From the cell containing the given text, extract its center point as [X, Y] coordinate. 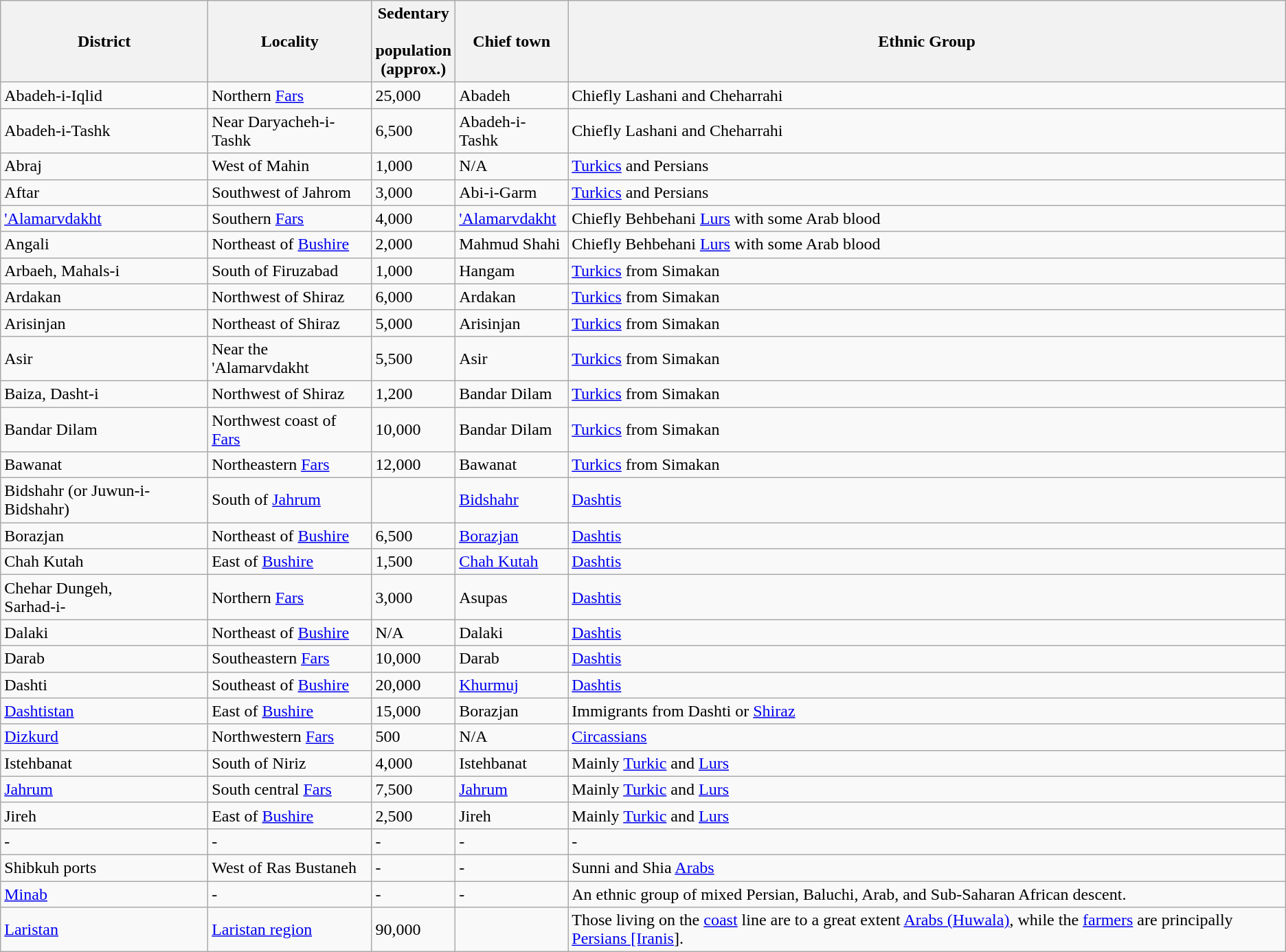
Immigrants from Dashti or Shiraz [927, 711]
Those living on the coast line are to a great extent Arabs (Huwala), while the farmers are principally Persians [Iranis]. [927, 930]
1,500 [414, 562]
Abadeh [512, 95]
Asupas [512, 598]
Aftar [104, 192]
Locality [290, 41]
Baiza, Dasht-i [104, 394]
South central Fars [290, 789]
South of Jahrum [290, 500]
6,000 [414, 297]
Chief town [512, 41]
Sunni and Shia Arabs [927, 868]
Near the 'Alamarvdakht [290, 359]
Ethnic Group [927, 41]
5,000 [414, 323]
90,000 [414, 930]
An ethnic group of mixed Persian, Baluchi, Arab, and Sub-Saharan African descent. [927, 894]
25,000 [414, 95]
Southeast of Bushire [290, 685]
Hangam [512, 271]
West of Mahin [290, 166]
Northeastern Fars [290, 465]
Khurmuj [512, 685]
Angali [104, 245]
Chehar Dungeh,Sarhad-i- [104, 598]
2,500 [414, 815]
Dashti [104, 685]
Near Daryacheh-i-Tashk [290, 131]
Bidshahr [512, 500]
15,000 [414, 711]
Circassians [927, 737]
West of Ras Bustaneh [290, 868]
Southern Fars [290, 218]
Minab [104, 894]
2,000 [414, 245]
7,500 [414, 789]
5,500 [414, 359]
Abraj [104, 166]
Laristan [104, 930]
Arbaeh, Mahals-i [104, 271]
Northeast of Shiraz [290, 323]
Southwest of Jahrom [290, 192]
Bidshahr (or Juwun-i-Bidshahr) [104, 500]
Shibkuh ports [104, 868]
Northwest coast of Fars [290, 429]
1,200 [414, 394]
500 [414, 737]
12,000 [414, 465]
20,000 [414, 685]
South of Niriz [290, 763]
Abi-i-Garm [512, 192]
Laristan region [290, 930]
District [104, 41]
Dashtistan [104, 711]
Mahmud Shahi [512, 245]
Dizkurd [104, 737]
Sedentarypopulation(approx.) [414, 41]
Southeastern Fars [290, 659]
Abadeh-i-Iqlid [104, 95]
South of Firuzabad [290, 271]
Northwestern Fars [290, 737]
